Output the [x, y] coordinate of the center of the cell containing the given text.  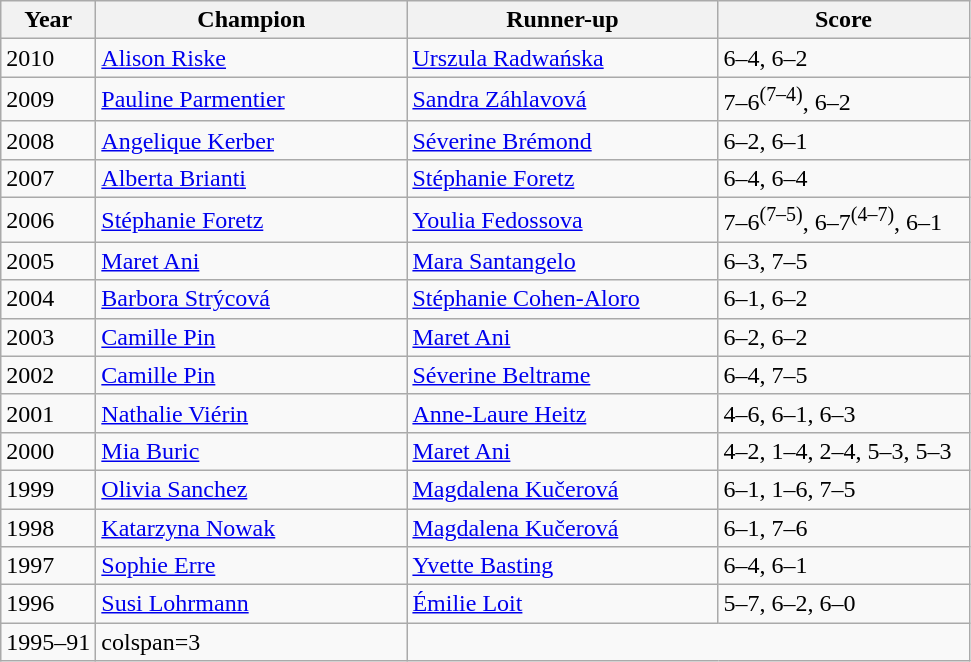
6–1, 7–6 [844, 528]
2000 [48, 451]
1997 [48, 566]
Alison Riske [252, 58]
1999 [48, 489]
1995–91 [48, 642]
Pauline Parmentier [252, 100]
Alberta Brianti [252, 178]
Year [48, 20]
Yvette Basting [562, 566]
colspan=3 [252, 642]
2001 [48, 413]
Urszula Radwańska [562, 58]
7–6(7–4), 6–2 [844, 100]
Émilie Loit [562, 604]
6–4, 7–5 [844, 375]
Sandra Záhlavová [562, 100]
2004 [48, 299]
2003 [48, 337]
2008 [48, 140]
2005 [48, 261]
Youlia Fedossova [562, 220]
6–4, 6–4 [844, 178]
Runner-up [562, 20]
2009 [48, 100]
Katarzyna Nowak [252, 528]
Susi Lohrmann [252, 604]
6–1, 6–2 [844, 299]
6–1, 1–6, 7–5 [844, 489]
7–6(7–5), 6–7(4–7), 6–1 [844, 220]
Séverine Brémond [562, 140]
Nathalie Viérin [252, 413]
1996 [48, 604]
Sophie Erre [252, 566]
Score [844, 20]
6–2, 6–2 [844, 337]
2006 [48, 220]
Angelique Kerber [252, 140]
2007 [48, 178]
Séverine Beltrame [562, 375]
1998 [48, 528]
4–2, 1–4, 2–4, 5–3, 5–3 [844, 451]
6–4, 6–1 [844, 566]
Mara Santangelo [562, 261]
2002 [48, 375]
Barbora Strýcová [252, 299]
6–2, 6–1 [844, 140]
Champion [252, 20]
2010 [48, 58]
Anne-Laure Heitz [562, 413]
4–6, 6–1, 6–3 [844, 413]
6–3, 7–5 [844, 261]
Olivia Sanchez [252, 489]
5–7, 6–2, 6–0 [844, 604]
Mia Buric [252, 451]
6–4, 6–2 [844, 58]
Stéphanie Cohen-Aloro [562, 299]
